Locate the cell with the specified text and output its (X, Y) center coordinate. 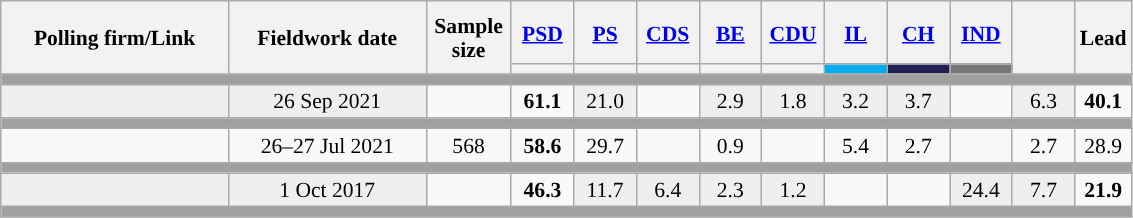
PSD (542, 32)
BE (730, 32)
2.9 (730, 101)
26–27 Jul 2021 (327, 146)
21.0 (606, 101)
3.7 (918, 101)
Fieldwork date (327, 38)
7.7 (1044, 190)
IL (856, 32)
IND (982, 32)
1.2 (794, 190)
Lead (1104, 38)
26 Sep 2021 (327, 101)
0.9 (730, 146)
5.4 (856, 146)
2.3 (730, 190)
Polling firm/Link (115, 38)
29.7 (606, 146)
28.9 (1104, 146)
PS (606, 32)
CH (918, 32)
1.8 (794, 101)
3.2 (856, 101)
61.1 (542, 101)
CDS (668, 32)
40.1 (1104, 101)
24.4 (982, 190)
58.6 (542, 146)
568 (468, 146)
6.3 (1044, 101)
6.4 (668, 190)
1 Oct 2017 (327, 190)
21.9 (1104, 190)
Sample size (468, 38)
11.7 (606, 190)
CDU (794, 32)
46.3 (542, 190)
